From the cell containing the given text, extract its center point as [x, y] coordinate. 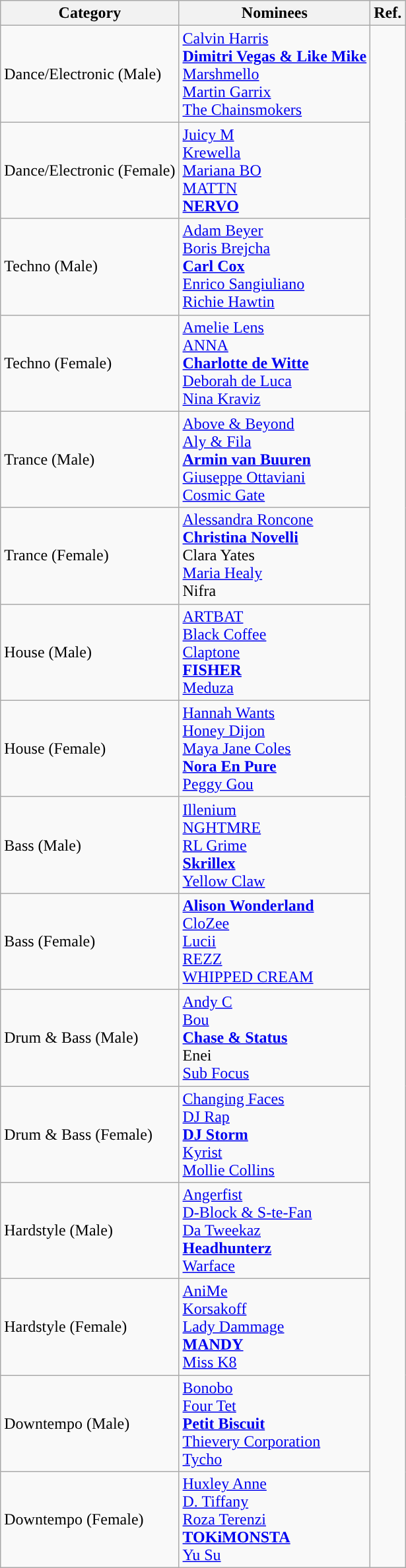
Downtempo (Female) [90, 1520]
Bass (Female) [90, 941]
Techno (Female) [90, 363]
Hardstyle (Female) [90, 1327]
Calvin Harris Dimitri Vegas & Like MikeMarshmelloMartin GarrixThe Chainsmokers [275, 74]
Techno (Male) [90, 267]
AniMe Korsakoff Lady Dammage MANDY Miss K8 [275, 1327]
Alessandra Roncone Christina NovelliClara Yates Maria Healy Nifra [275, 556]
Dance/Electronic (Male) [90, 74]
House (Male) [90, 652]
AngerfistD-Block & S-te-FanDa Tweekaz HeadhunterzWarface [275, 1231]
Hannah WantsHoney DijonMaya Jane Coles Nora En PurePeggy Gou [275, 748]
BonoboFour Tet Petit BiscuitThievery CorporationTycho [275, 1423]
Huxley Anne D. Tiffany Roza Terenzi TOKiMONSTAYu Su [275, 1520]
Juicy M KrewellaMariana BO MATTN NERVO [275, 170]
Alison WonderlandCloZeeLuciiREZZWHIPPED CREAM [275, 941]
Bass (Male) [90, 845]
Nominees [275, 13]
Trance (Female) [90, 556]
Ref. [388, 13]
Adam BeyerBoris Brejcha Carl CoxEnrico Sangiuliano Richie Hawtin [275, 267]
Changing Faces DJ Rap DJ Storm Kyrist Mollie Collins [275, 1134]
Andy C Bou Chase & StatusEnei Sub Focus [275, 1037]
Above & BeyondAly & Fila Armin van BuurenGiuseppe OttavianiCosmic Gate [275, 459]
Drum & Bass (Female) [90, 1134]
Drum & Bass (Male) [90, 1037]
IlleniumNGHTMRERL Grime SkrillexYellow Claw [275, 845]
House (Female) [90, 748]
Dance/Electronic (Female) [90, 170]
Category [90, 13]
Trance (Male) [90, 459]
Hardstyle (Male) [90, 1231]
Amelie Lens ANNA Charlotte de WitteDeborah de LucaNina Kraviz [275, 363]
ARTBAT Black CoffeeClaptone FISHERMeduza [275, 652]
Downtempo (Male) [90, 1423]
